Search for the cell housing the specified text and yield its (x, y) center coordinate. 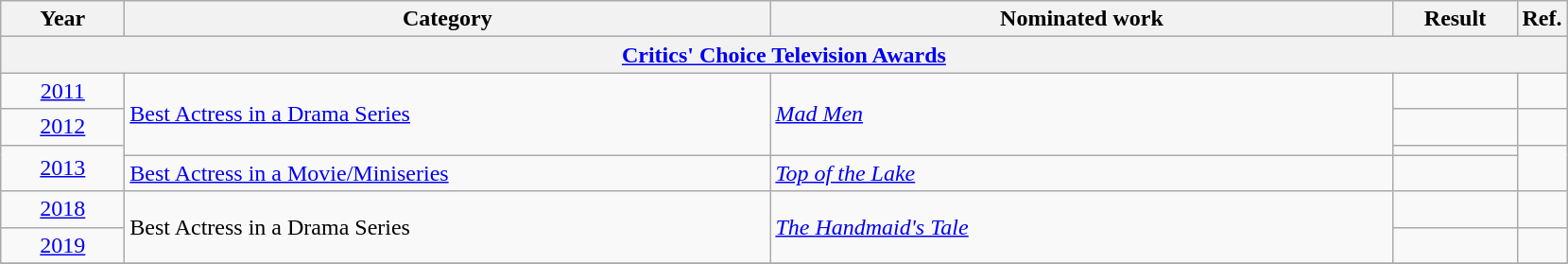
The Handmaid's Tale (1081, 227)
2018 (62, 209)
Best Actress in a Movie/Miniseries (448, 173)
Mad Men (1081, 114)
2019 (62, 245)
2011 (62, 91)
Top of the Lake (1081, 173)
Ref. (1542, 19)
2012 (62, 127)
2013 (62, 168)
Result (1456, 19)
Nominated work (1081, 19)
Year (62, 19)
Critics' Choice Television Awards (784, 55)
Category (448, 19)
